Return the (x, y) coordinate for the center point of the cell that contains the specified text.  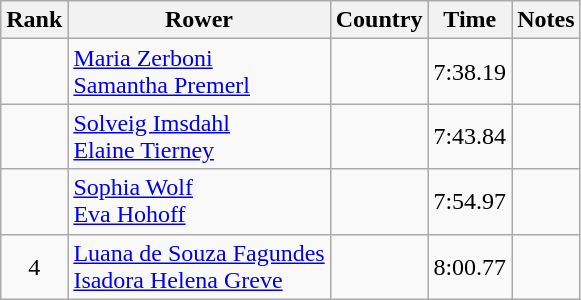
Country (379, 20)
Maria ZerboniSamantha Premerl (199, 72)
4 (34, 266)
Time (470, 20)
Solveig ImsdahlElaine Tierney (199, 136)
7:38.19 (470, 72)
Rower (199, 20)
Luana de Souza FagundesIsadora Helena Greve (199, 266)
7:43.84 (470, 136)
Notes (546, 20)
7:54.97 (470, 202)
8:00.77 (470, 266)
Sophia Wolf Eva Hohoff (199, 202)
Rank (34, 20)
